Return the [x, y] coordinate for the center point of the cell that contains the specified text.  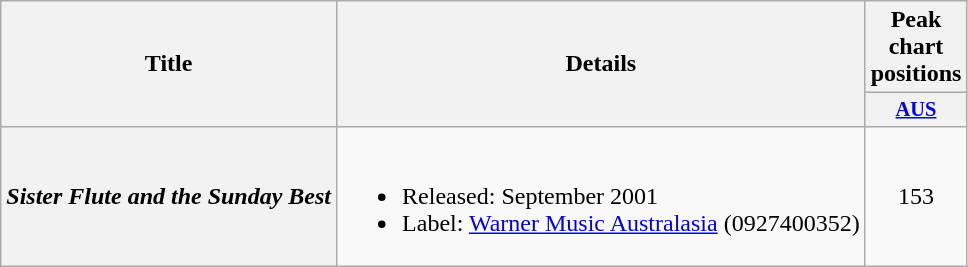
Title [169, 64]
Released: September 2001Label: Warner Music Australasia (0927400352) [602, 196]
Peak chart positions [916, 47]
AUS [916, 110]
Sister Flute and the Sunday Best [169, 196]
Details [602, 64]
153 [916, 196]
